Scan for the cell matching the given text and deliver its (X, Y) coordinate at center. 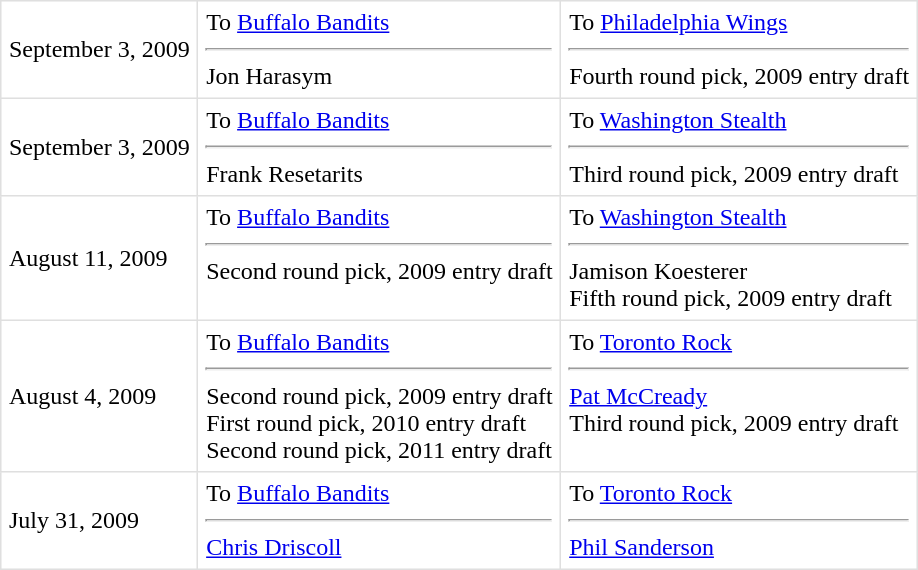
To Toronto RockPhil Sanderson (739, 521)
August 11, 2009 (100, 258)
To Washington StealthJamison KoestererFifth round pick, 2009 entry draft (739, 258)
To Buffalo Bandits Frank Resetarits (380, 147)
To Buffalo Bandits Second round pick, 2009 entry draft (380, 258)
To Buffalo Bandits Jon Harasym (380, 50)
July 31, 2009 (100, 521)
To Buffalo Bandits Second round pick, 2009 entry draftFirst round pick, 2010 entry draftSecond round pick, 2011 entry draft (380, 396)
August 4, 2009 (100, 396)
To Philadelphia WingsFourth round pick, 2009 entry draft (739, 50)
To Toronto RockPat McCreadyThird round pick, 2009 entry draft (739, 396)
To Washington StealthThird round pick, 2009 entry draft (739, 147)
To Buffalo Bandits Chris Driscoll (380, 521)
